Search for the cell housing the specified text and yield its [x, y] center coordinate. 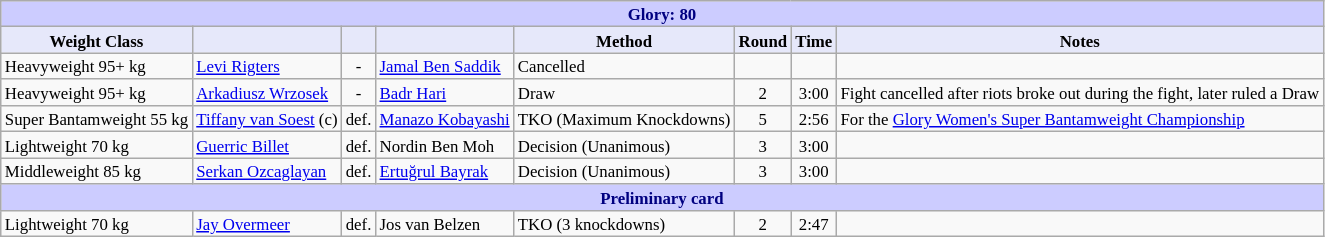
Super Bantamweight 55 kg [96, 119]
2:56 [814, 119]
Weight Class [96, 40]
Cancelled [624, 66]
Arkadiusz Wrzosek [266, 93]
Jos van Belzen [444, 224]
TKO (Maximum Knockdowns) [624, 119]
For the Glory Women's Super Bantamweight Championship [1080, 119]
Badr Hari [444, 93]
Glory: 80 [662, 14]
5 [762, 119]
Tiffany van Soest (c) [266, 119]
Serkan Ozcaglayan [266, 171]
Fight cancelled after riots broke out during the fight, later ruled a Draw [1080, 93]
Ertuğrul Bayrak [444, 171]
Jay Overmeer [266, 224]
Method [624, 40]
2:47 [814, 224]
Guerric Billet [266, 145]
Levi Rigters [266, 66]
Notes [1080, 40]
Jamal Ben Saddik [444, 66]
Time [814, 40]
Middleweight 85 kg [96, 171]
Manazo Kobayashi [444, 119]
Round [762, 40]
Preliminary card [662, 197]
Nordin Ben Moh [444, 145]
Draw [624, 93]
TKO (3 knockdowns) [624, 224]
